Return (X, Y) of the center of cell containing provided text 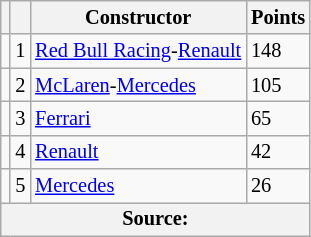
Red Bull Racing-Renault (138, 51)
3 (20, 118)
4 (20, 152)
1 (20, 51)
65 (278, 118)
5 (20, 186)
148 (278, 51)
Constructor (138, 17)
McLaren-Mercedes (138, 85)
42 (278, 152)
105 (278, 85)
2 (20, 85)
26 (278, 186)
Renault (138, 152)
Points (278, 17)
Ferrari (138, 118)
Mercedes (138, 186)
Source: (156, 219)
